Provide the (X, Y) coordinate of the cell's center where the given text is located.  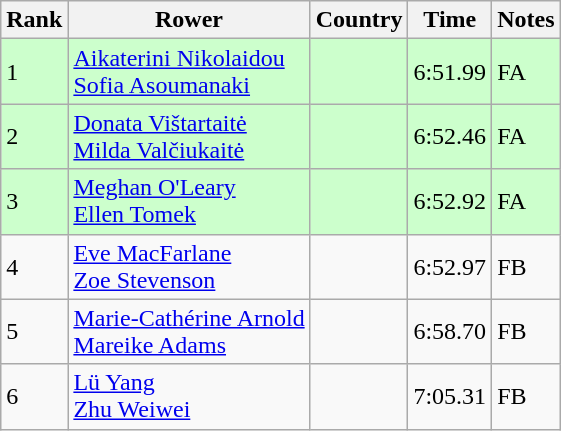
Rower (189, 20)
Aikaterini NikolaidouSofia Asoumanaki (189, 72)
Eve MacFarlaneZoe Stevenson (189, 266)
7:05.31 (450, 396)
6:52.92 (450, 202)
6 (34, 396)
Marie-Cathérine ArnoldMareike Adams (189, 332)
6:58.70 (450, 332)
3 (34, 202)
Lü YangZhu Weiwei (189, 396)
Time (450, 20)
Meghan O'LearyEllen Tomek (189, 202)
6:52.97 (450, 266)
4 (34, 266)
Country (359, 20)
1 (34, 72)
2 (34, 136)
Notes (526, 20)
Rank (34, 20)
Donata VištartaitėMilda Valčiukaitė (189, 136)
6:52.46 (450, 136)
5 (34, 332)
6:51.99 (450, 72)
